Output the [x, y] coordinate of the center of the cell containing the given text.  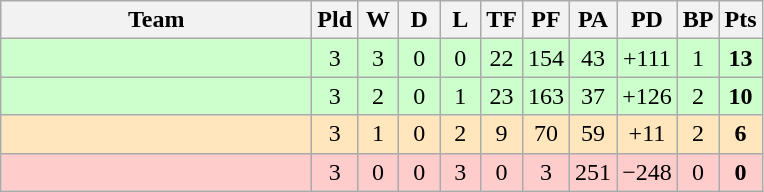
Pts [740, 20]
163 [546, 96]
D [420, 20]
13 [740, 58]
9 [502, 134]
PD [648, 20]
70 [546, 134]
154 [546, 58]
Team [156, 20]
−248 [648, 172]
59 [594, 134]
6 [740, 134]
10 [740, 96]
Pld [335, 20]
+126 [648, 96]
W [378, 20]
43 [594, 58]
TF [502, 20]
+111 [648, 58]
22 [502, 58]
L [460, 20]
PF [546, 20]
BP [698, 20]
37 [594, 96]
23 [502, 96]
+11 [648, 134]
251 [594, 172]
PA [594, 20]
